For the text-containing cell, return its midpoint in [X, Y] coordinate format. 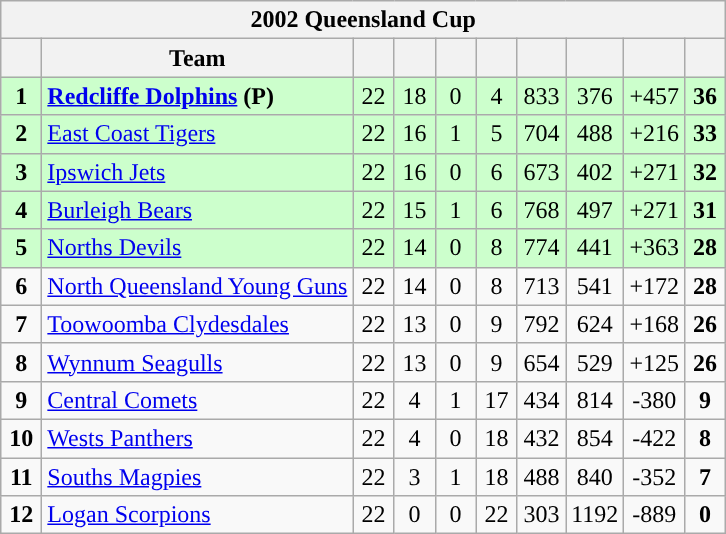
Toowoomba Clydesdales [198, 324]
Burleigh Bears [198, 210]
12 [22, 515]
Wests Panthers [198, 438]
673 [542, 172]
840 [595, 477]
854 [595, 438]
833 [542, 96]
10 [22, 438]
497 [595, 210]
Wynnum Seagulls [198, 362]
+363 [654, 248]
529 [595, 362]
North Queensland Young Guns [198, 286]
+457 [654, 96]
432 [542, 438]
376 [595, 96]
+172 [654, 286]
+125 [654, 362]
441 [595, 248]
15 [414, 210]
Redcliffe Dolphins (P) [198, 96]
792 [542, 324]
303 [542, 515]
-889 [654, 515]
East Coast Tigers [198, 134]
402 [595, 172]
2 [22, 134]
768 [542, 210]
Ipswich Jets [198, 172]
Norths Devils [198, 248]
624 [595, 324]
+168 [654, 324]
17 [496, 400]
Team [198, 58]
541 [595, 286]
713 [542, 286]
704 [542, 134]
-352 [654, 477]
Souths Magpies [198, 477]
434 [542, 400]
774 [542, 248]
1192 [595, 515]
+216 [654, 134]
Logan Scorpions [198, 515]
32 [704, 172]
Central Comets [198, 400]
814 [595, 400]
2002 Queensland Cup [364, 20]
31 [704, 210]
33 [704, 134]
-380 [654, 400]
654 [542, 362]
11 [22, 477]
36 [704, 96]
-422 [654, 438]
